Find where the given text appears and provide that cell's center as (X, Y) coordinate. 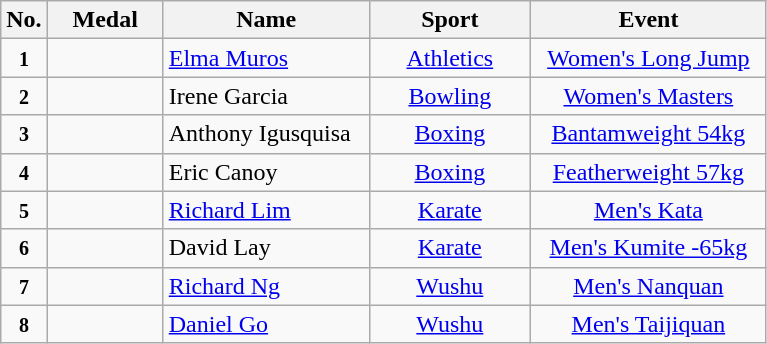
Athletics (450, 58)
Elma Muros (266, 58)
Sport (450, 20)
Bantamweight 54kg (648, 134)
Men's Kata (648, 210)
7 (24, 286)
6 (24, 248)
Medal (105, 20)
8 (24, 324)
Anthony Igusquisa (266, 134)
Featherweight 57kg (648, 172)
Irene Garcia (266, 96)
David Lay (266, 248)
Richard Ng (266, 286)
1 (24, 58)
3 (24, 134)
Bowling (450, 96)
Daniel Go (266, 324)
Event (648, 20)
Richard Lim (266, 210)
5 (24, 210)
No. (24, 20)
4 (24, 172)
Eric Canoy (266, 172)
Men's Nanquan (648, 286)
Men's Kumite -65kg (648, 248)
2 (24, 96)
Women's Long Jump (648, 58)
Name (266, 20)
Women's Masters (648, 96)
Men's Taijiquan (648, 324)
